Locate the cell with the specified text and output its [X, Y] center coordinate. 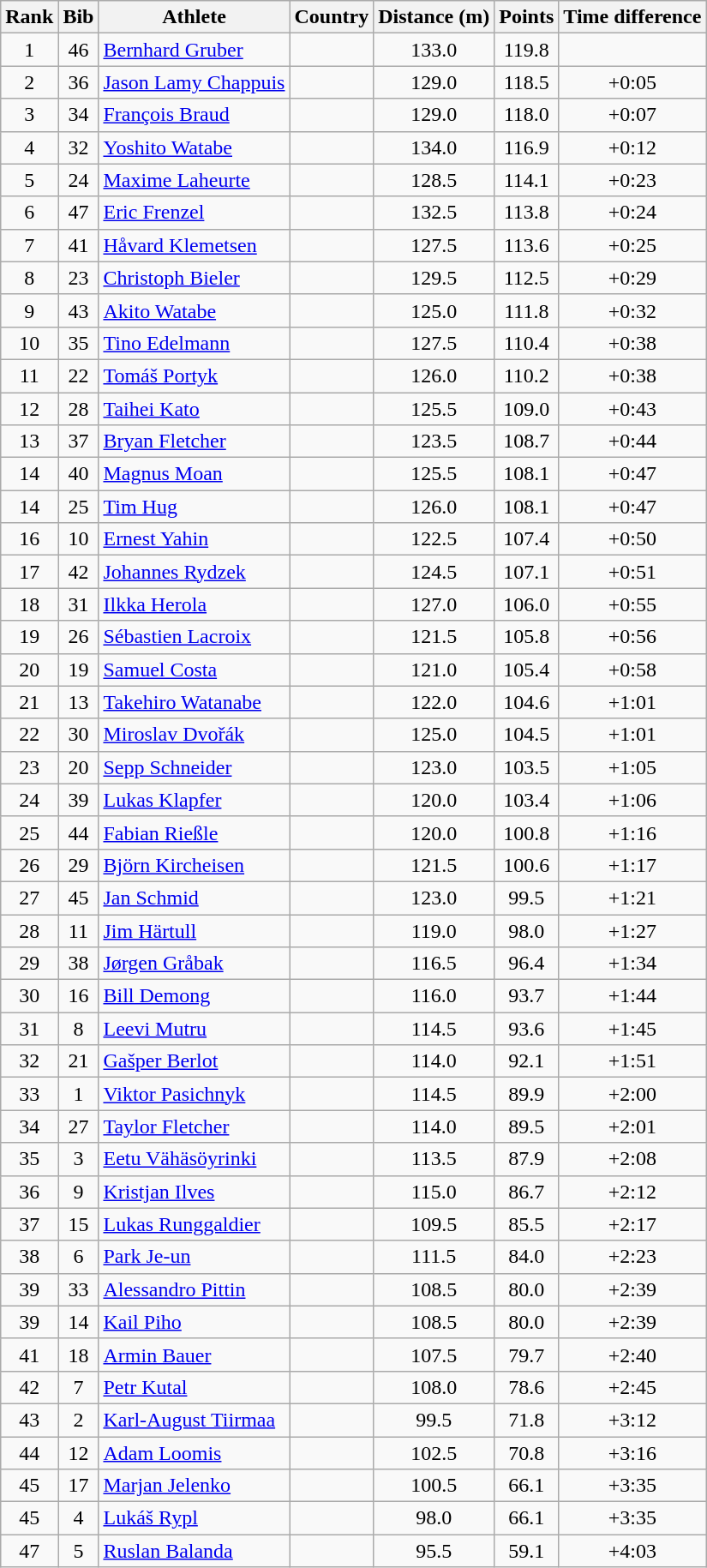
107.4 [526, 539]
Tino Edelmann [194, 343]
+0:12 [632, 147]
113.6 [526, 245]
Johannes Rydzek [194, 572]
119.0 [434, 930]
113.8 [526, 213]
119.8 [526, 50]
113.5 [434, 1159]
Akito Watabe [194, 310]
123.5 [434, 442]
107.1 [526, 572]
Bib [79, 17]
Karl-August Tiirmaa [194, 1420]
+0:44 [632, 442]
+0:07 [632, 115]
Håvard Klemetsen [194, 245]
116.0 [434, 996]
Bill Demong [194, 996]
100.6 [526, 865]
79.7 [526, 1355]
89.9 [526, 1094]
Bryan Fletcher [194, 442]
118.5 [526, 82]
Jim Härtull [194, 930]
+1:27 [632, 930]
78.6 [526, 1387]
Lukas Klapfer [194, 800]
71.8 [526, 1420]
Jason Lamy Chappuis [194, 82]
95.5 [434, 1551]
Jan Schmid [194, 898]
Leevi Mutru [194, 1029]
+2:08 [632, 1159]
Time difference [632, 17]
105.4 [526, 670]
Viktor Pasichnyk [194, 1094]
Petr Kutal [194, 1387]
Rank [29, 17]
Yoshito Watabe [194, 147]
Kail Piho [194, 1322]
François Braud [194, 115]
+2:00 [632, 1094]
Eric Frenzel [194, 213]
Lukas Runggaldier [194, 1224]
Ernest Yahin [194, 539]
96.4 [526, 964]
87.9 [526, 1159]
114.1 [526, 180]
Ruslan Balanda [194, 1551]
Points [526, 17]
+0:32 [632, 310]
118.0 [526, 115]
Björn Kircheisen [194, 865]
Bernhard Gruber [194, 50]
106.0 [526, 604]
Gašper Berlot [194, 1061]
+0:23 [632, 180]
128.5 [434, 180]
115.0 [434, 1192]
Eetu Vähäsöyrinki [194, 1159]
+3:16 [632, 1453]
109.5 [434, 1224]
Park Je-un [194, 1257]
132.5 [434, 213]
89.5 [526, 1126]
+0:58 [632, 670]
+0:56 [632, 637]
+1:44 [632, 996]
Sébastien Lacroix [194, 637]
Samuel Costa [194, 670]
+1:45 [632, 1029]
Distance (m) [434, 17]
104.5 [526, 735]
108.0 [434, 1387]
107.5 [434, 1355]
Lukáš Rypl [194, 1518]
+0:51 [632, 572]
+1:51 [632, 1061]
122.0 [434, 702]
Magnus Moan [194, 474]
Fabian Rießle [194, 832]
102.5 [434, 1453]
Kristjan Ilves [194, 1192]
108.7 [526, 442]
46 [79, 50]
+4:03 [632, 1551]
Takehiro Watanabe [194, 702]
Jørgen Gråbak [194, 964]
+2:40 [632, 1355]
Tim Hug [194, 507]
Tomáš Portyk [194, 375]
+0:50 [632, 539]
Country [332, 17]
85.5 [526, 1224]
129.5 [434, 278]
127.0 [434, 604]
+2:23 [632, 1257]
+0:29 [632, 278]
111.8 [526, 310]
+0:25 [632, 245]
+0:24 [632, 213]
+2:12 [632, 1192]
93.6 [526, 1029]
103.4 [526, 800]
112.5 [526, 278]
70.8 [526, 1453]
100.8 [526, 832]
+1:17 [632, 865]
59.1 [526, 1551]
105.8 [526, 637]
+1:34 [632, 964]
121.0 [434, 670]
100.5 [434, 1486]
+1:05 [632, 767]
Armin Bauer [194, 1355]
110.4 [526, 343]
Christoph Bieler [194, 278]
122.5 [434, 539]
93.7 [526, 996]
84.0 [526, 1257]
+1:06 [632, 800]
+1:21 [632, 898]
Taihei Kato [194, 409]
86.7 [526, 1192]
134.0 [434, 147]
110.2 [526, 375]
92.1 [526, 1061]
Adam Loomis [194, 1453]
+0:43 [632, 409]
15 [79, 1224]
133.0 [434, 50]
103.5 [526, 767]
104.6 [526, 702]
Maxime Laheurte [194, 180]
+2:17 [632, 1224]
+2:01 [632, 1126]
124.5 [434, 572]
+0:55 [632, 604]
Miroslav Dvořák [194, 735]
+0:05 [632, 82]
Athlete [194, 17]
111.5 [434, 1257]
116.5 [434, 964]
40 [79, 474]
Sepp Schneider [194, 767]
Alessandro Pittin [194, 1289]
+2:45 [632, 1387]
Taylor Fletcher [194, 1126]
Ilkka Herola [194, 604]
Marjan Jelenko [194, 1486]
116.9 [526, 147]
+3:12 [632, 1420]
109.0 [526, 409]
+1:16 [632, 832]
